Locate the cell with the specified text and output its [X, Y] center coordinate. 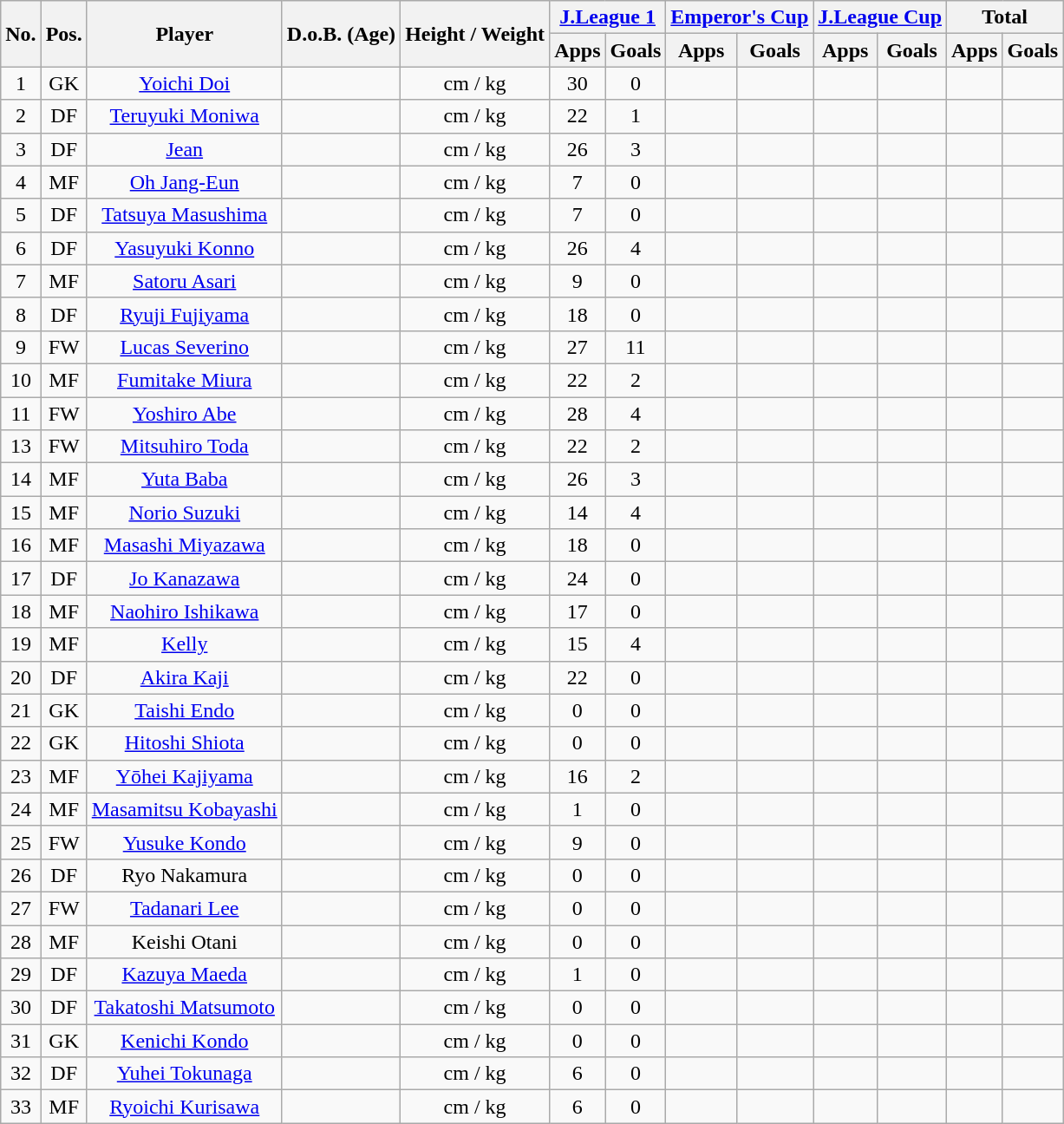
Akira Kaji [184, 677]
Satoru Asari [184, 281]
Yoshiro Abe [184, 414]
Kazuya Maeda [184, 975]
Jo Kanazawa [184, 578]
J.League Cup [880, 17]
D.o.B. (Age) [341, 34]
Taishi Endo [184, 710]
23 [21, 776]
Ryuji Fujiyama [184, 314]
Kenichi Kondo [184, 1041]
Fumitake Miura [184, 380]
Oh Jang-Eun [184, 182]
Keishi Otani [184, 941]
Height / Weight [475, 34]
Yoichi Doi [184, 83]
Pos. [64, 34]
25 [21, 842]
Ryo Nakamura [184, 875]
Kelly [184, 644]
32 [21, 1074]
10 [21, 380]
Masamitsu Kobayashi [184, 809]
Yasuyuki Konno [184, 248]
Hitoshi Shiota [184, 743]
Total [1005, 17]
8 [21, 314]
Naohiro Ishikawa [184, 611]
Lucas Severino [184, 347]
Tadanari Lee [184, 908]
Player [184, 34]
Jean [184, 149]
Masashi Miyazawa [184, 546]
33 [21, 1107]
21 [21, 710]
Norio Suzuki [184, 513]
Yusuke Kondo [184, 842]
Ryoichi Kurisawa [184, 1107]
19 [21, 644]
J.League 1 [608, 17]
20 [21, 677]
31 [21, 1041]
No. [21, 34]
Emperor's Cup [740, 17]
Takatoshi Matsumoto [184, 1008]
Yōhei Kajiyama [184, 776]
13 [21, 447]
29 [21, 975]
Yuta Baba [184, 480]
5 [21, 215]
Mitsuhiro Toda [184, 447]
Tatsuya Masushima [184, 215]
Yuhei Tokunaga [184, 1074]
Teruyuki Moniwa [184, 116]
